Detect which cell encompasses the target text, then output its (x, y) center coordinate. 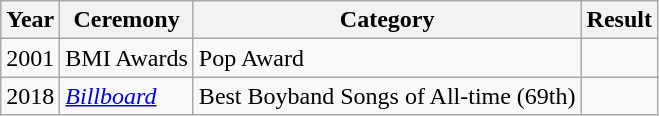
Year (30, 20)
Billboard (127, 96)
Best Boyband Songs of All-time (69th) (387, 96)
Result (619, 20)
BMI Awards (127, 58)
2001 (30, 58)
Pop Award (387, 58)
Ceremony (127, 20)
2018 (30, 96)
Category (387, 20)
